Pinpoint the cell where the given text exists, returning its [x, y] midpoint coordinate. 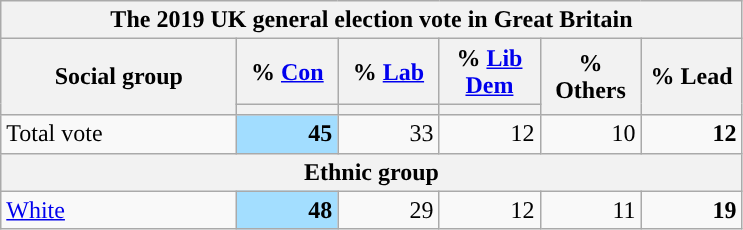
45 [288, 134]
Total vote [119, 134]
% Others [590, 77]
11 [590, 210]
48 [288, 210]
% Lead [692, 77]
19 [692, 210]
% Lib Dem [490, 72]
White [119, 210]
% Lab [388, 72]
Ethnic group [372, 172]
The 2019 UK general election vote in Great Britain [372, 20]
10 [590, 134]
Social group [119, 77]
% Con [288, 72]
29 [388, 210]
33 [388, 134]
